Find where the given text appears and provide that cell's center as [X, Y] coordinate. 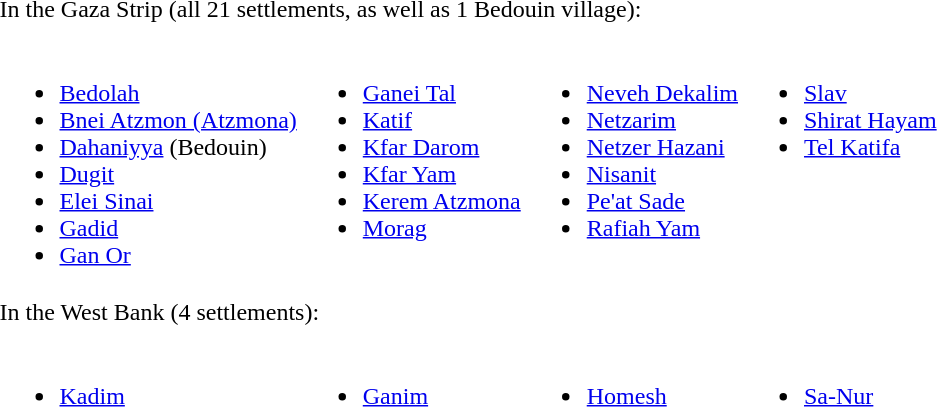
Neveh DekalimNetzarimNetzer HazaniNisanitPe'at SadeRafiah Yam [632, 160]
Ganei TalKatifKfar DaromKfar YamKerem AtzmonaMorag [412, 160]
